Capture the cell that displays the provided text and extract its [X, Y] central coordinate. 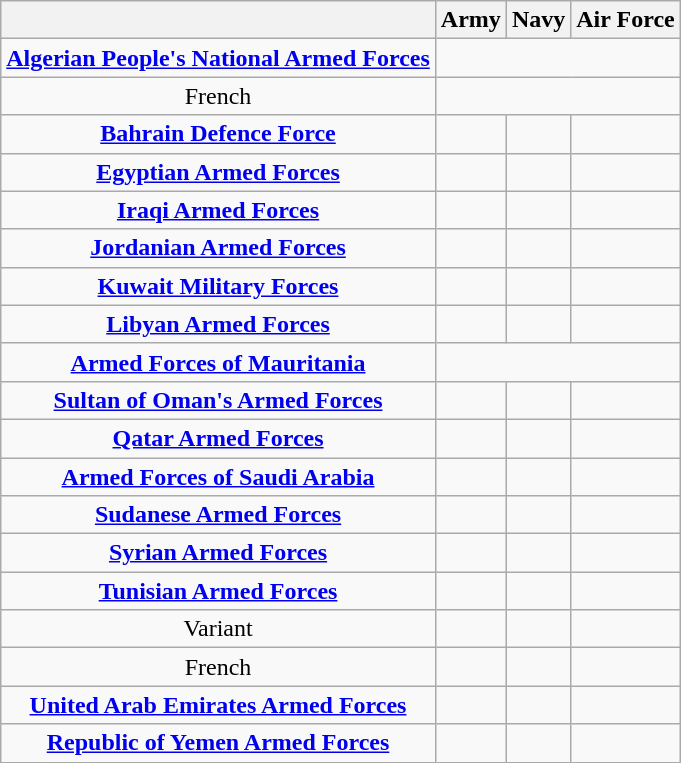
Army [470, 20]
Algerian People's National Armed Forces [218, 58]
Variant [218, 629]
Syrian Armed Forces [218, 553]
Qatar Armed Forces [218, 438]
Iraqi Armed Forces [218, 210]
Sultan of Oman's Armed Forces [218, 400]
Air Force [626, 20]
Navy [538, 20]
Kuwait Military Forces [218, 286]
Libyan Armed Forces [218, 324]
Bahrain Defence Force [218, 134]
Armed Forces of Saudi Arabia [218, 477]
Jordanian Armed Forces [218, 248]
Tunisian Armed Forces [218, 591]
Armed Forces of Mauritania [218, 362]
Sudanese Armed Forces [218, 515]
United Arab Emirates Armed Forces [218, 705]
Egyptian Armed Forces [218, 172]
Republic of Yemen Armed Forces [218, 743]
